Find where the given text appears and provide that cell's center as [x, y] coordinate. 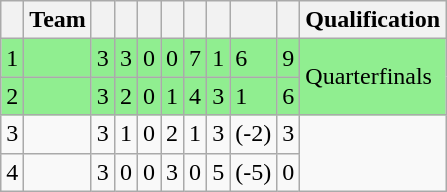
5 [218, 172]
7 [196, 58]
Quarterfinals [373, 77]
Team [58, 20]
9 [288, 58]
(-5) [254, 172]
(-2) [254, 134]
Qualification [373, 20]
